From the cell containing the given text, extract its center point as (X, Y) coordinate. 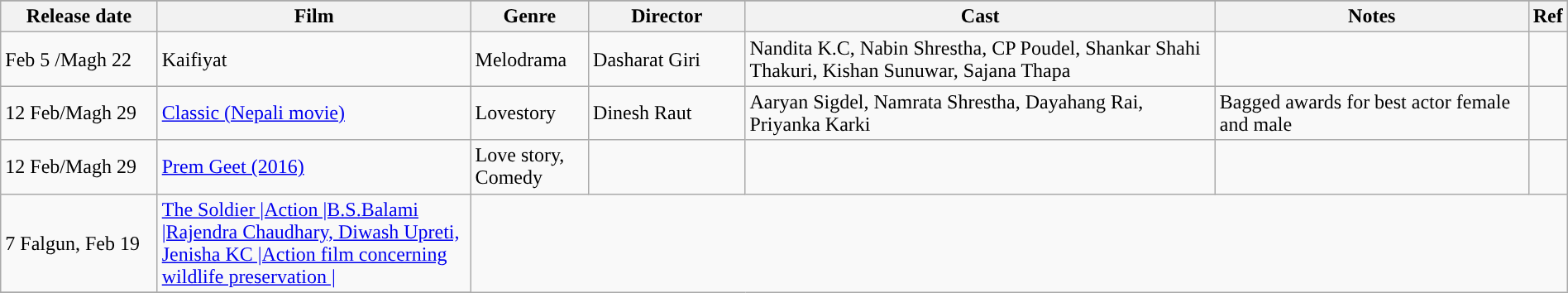
Prem Geet (2016) (314, 167)
Dasharat Giri (667, 60)
Kaifiyat (314, 60)
Aaryan Sigdel, Namrata Shrestha, Dayahang Rai, Priyanka Karki (980, 113)
7 Falgun, Feb 19 (79, 243)
Director (667, 17)
Dinesh Raut (667, 113)
Classic (Nepali movie) (314, 113)
Lovestory (529, 113)
Film (314, 17)
The Soldier |Action |B.S.Balami |Rajendra Chaudhary, Diwash Upreti, Jenisha KC |Action film concerning wildlife preservation | (314, 243)
Release date (79, 17)
Notes (1371, 17)
Love story, Comedy (529, 167)
Genre (529, 17)
Bagged awards for best actor female and male (1371, 113)
Melodrama (529, 60)
Ref (1548, 17)
Cast (980, 17)
Feb 5 /Magh 22 (79, 60)
Nandita K.C, Nabin Shrestha, CP Poudel, Shankar Shahi Thakuri, Kishan Sunuwar, Sajana Thapa (980, 60)
